Locate the cell with the specified text and output its (X, Y) center coordinate. 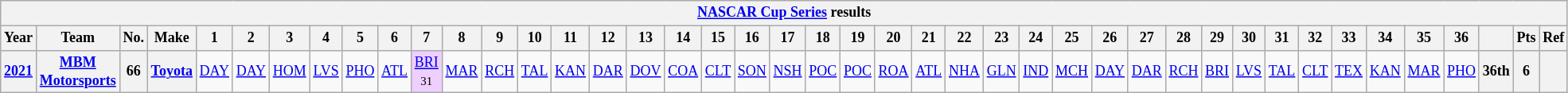
MBM Motorsports (78, 72)
32 (1315, 38)
ROA (893, 72)
21 (929, 38)
2021 (19, 72)
Year (19, 38)
16 (751, 38)
Pts (1527, 38)
MCH (1072, 72)
Toyota (172, 72)
22 (965, 38)
2 (251, 38)
14 (683, 38)
BRI31 (427, 72)
35 (1424, 38)
20 (893, 38)
36th (1496, 72)
9 (500, 38)
36 (1461, 38)
30 (1248, 38)
TEX (1349, 72)
NASCAR Cup Series results (785, 13)
34 (1385, 38)
Team (78, 38)
15 (718, 38)
23 (1001, 38)
3 (290, 38)
SON (751, 72)
13 (646, 38)
12 (608, 38)
31 (1281, 38)
33 (1349, 38)
1 (214, 38)
26 (1110, 38)
29 (1218, 38)
10 (535, 38)
11 (571, 38)
25 (1072, 38)
8 (462, 38)
5 (360, 38)
18 (823, 38)
HOM (290, 72)
Make (172, 38)
NHA (965, 72)
No. (134, 38)
NSH (788, 72)
COA (683, 72)
Ref (1554, 38)
BRI (1218, 72)
7 (427, 38)
24 (1036, 38)
IND (1036, 72)
4 (326, 38)
DOV (646, 72)
19 (858, 38)
GLN (1001, 72)
17 (788, 38)
66 (134, 72)
27 (1146, 38)
28 (1184, 38)
